Scan for the cell matching the given text and deliver its (X, Y) coordinate at center. 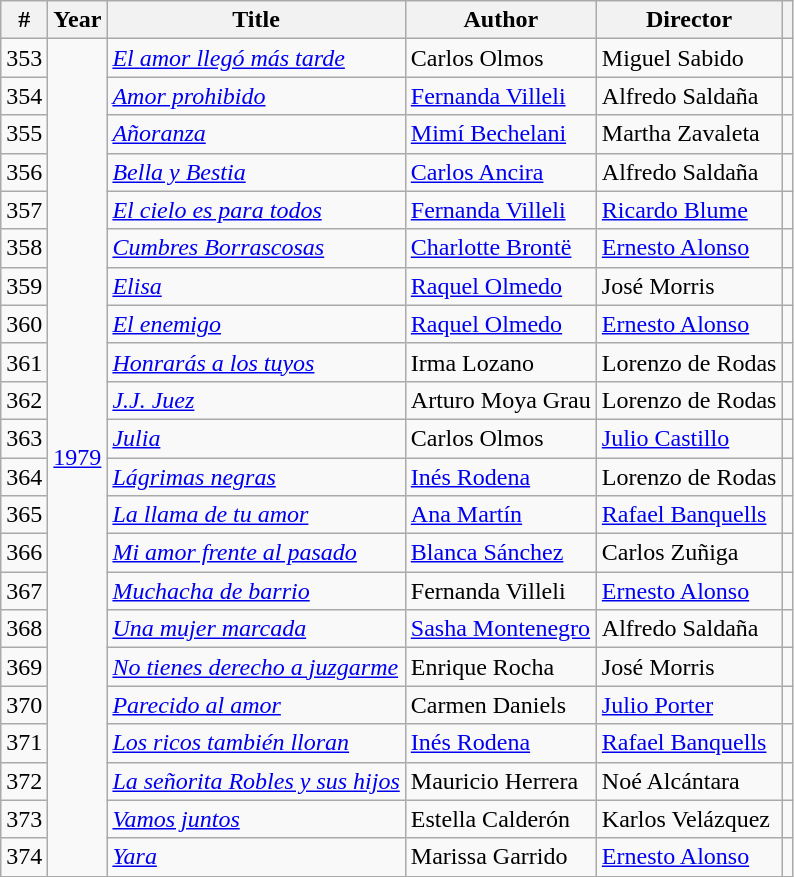
360 (24, 324)
Estella Calderón (500, 819)
Noé Alcántara (689, 781)
1979 (78, 458)
Cumbres Borrascosas (256, 248)
357 (24, 210)
356 (24, 172)
371 (24, 743)
No tienes derecho a juzgarme (256, 667)
La llama de tu amor (256, 515)
Carmen Daniels (500, 705)
El cielo es para todos (256, 210)
Los ricos también lloran (256, 743)
Julio Castillo (689, 438)
Yara (256, 857)
364 (24, 477)
374 (24, 857)
El enemigo (256, 324)
Sasha Montenegro (500, 629)
367 (24, 591)
369 (24, 667)
Bella y Bestia (256, 172)
Añoranza (256, 134)
La señorita Robles y sus hijos (256, 781)
# (24, 20)
Year (78, 20)
Ricardo Blume (689, 210)
Miguel Sabido (689, 58)
353 (24, 58)
Parecido al amor (256, 705)
Martha Zavaleta (689, 134)
J.J. Juez (256, 400)
358 (24, 248)
Enrique Rocha (500, 667)
Julia (256, 438)
Muchacha de barrio (256, 591)
Amor prohibido (256, 96)
Mimí Bechelani (500, 134)
Blanca Sánchez (500, 553)
Carlos Ancira (500, 172)
Charlotte Brontë (500, 248)
Vamos juntos (256, 819)
Julio Porter (689, 705)
Mi amor frente al pasado (256, 553)
Irma Lozano (500, 362)
373 (24, 819)
Ana Martín (500, 515)
Title (256, 20)
354 (24, 96)
Carlos Zuñiga (689, 553)
372 (24, 781)
359 (24, 286)
Mauricio Herrera (500, 781)
Marissa Garrido (500, 857)
Elisa (256, 286)
363 (24, 438)
Author (500, 20)
368 (24, 629)
Una mujer marcada (256, 629)
Lágrimas negras (256, 477)
366 (24, 553)
365 (24, 515)
El amor llegó más tarde (256, 58)
Director (689, 20)
362 (24, 400)
370 (24, 705)
355 (24, 134)
Arturo Moya Grau (500, 400)
Honrarás a los tuyos (256, 362)
361 (24, 362)
Karlos Velázquez (689, 819)
